Pinpoint the cell where the given text exists, returning its (X, Y) midpoint coordinate. 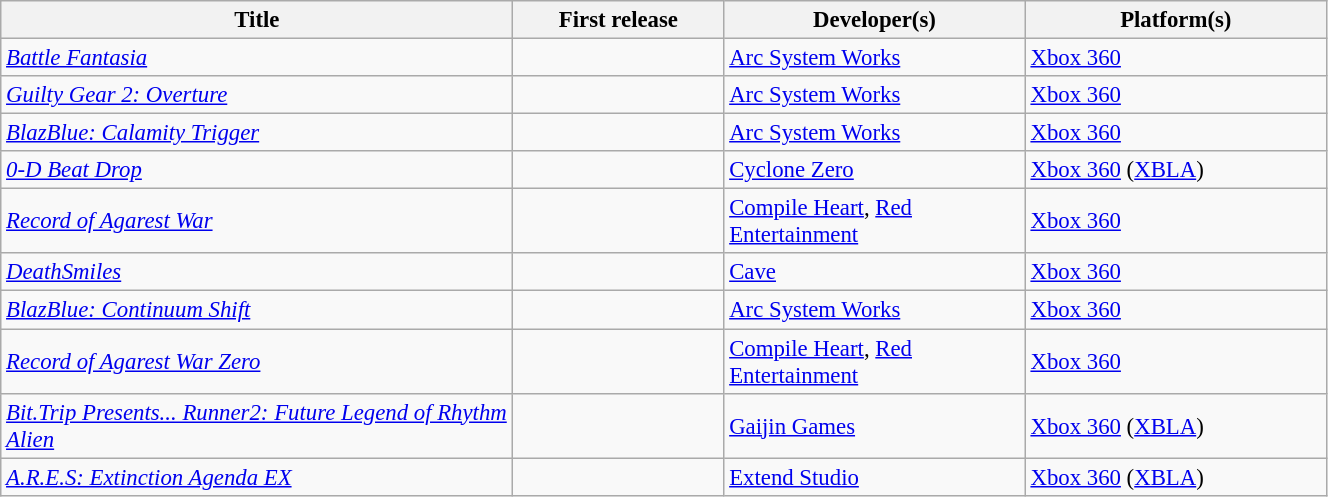
Record of Agarest War (257, 222)
Gaijin Games (874, 426)
First release (618, 20)
A.R.E.S: Extinction Agenda EX (257, 477)
BlazBlue: Calamity Trigger (257, 133)
Bit.Trip Presents... Runner2: Future Legend of Rhythm Alien (257, 426)
Title (257, 20)
Cave (874, 273)
Cyclone Zero (874, 170)
DeathSmiles (257, 273)
0-D Beat Drop (257, 170)
Record of Agarest War Zero (257, 362)
Platform(s) (1176, 20)
Battle Fantasia (257, 58)
BlazBlue: Continuum Shift (257, 310)
Guilty Gear 2: Overture (257, 95)
Developer(s) (874, 20)
Extend Studio (874, 477)
